Determine the (x, y) coordinate at the center of the cell enclosing the given text.  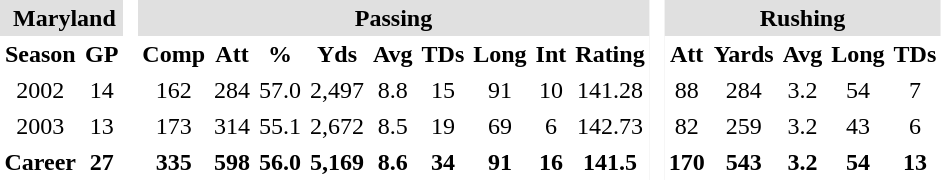
Rushing (802, 18)
10 (551, 90)
Career (40, 162)
2002 (40, 90)
Yds (338, 54)
55.1 (280, 126)
15 (443, 90)
57.0 (280, 90)
Comp (174, 54)
Season (40, 54)
314 (232, 126)
Yards (744, 54)
Rating (610, 54)
141.28 (610, 90)
170 (686, 162)
173 (174, 126)
8.6 (394, 162)
162 (174, 90)
69 (500, 126)
259 (744, 126)
27 (102, 162)
Passing (394, 18)
88 (686, 90)
Maryland (62, 18)
335 (174, 162)
% (280, 54)
142.73 (610, 126)
2,672 (338, 126)
5,169 (338, 162)
598 (232, 162)
16 (551, 162)
Int (551, 54)
GP (102, 54)
34 (443, 162)
8.8 (394, 90)
56.0 (280, 162)
2,497 (338, 90)
14 (102, 90)
19 (443, 126)
82 (686, 126)
543 (744, 162)
2003 (40, 126)
7 (915, 90)
8.5 (394, 126)
141.5 (610, 162)
43 (858, 126)
